For the text-containing cell, return its midpoint in [X, Y] coordinate format. 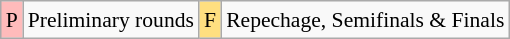
Preliminary rounds [111, 20]
F [210, 20]
P [12, 20]
Repechage, Semifinals & Finals [365, 20]
